Pinpoint the cell where the given text exists, returning its (x, y) midpoint coordinate. 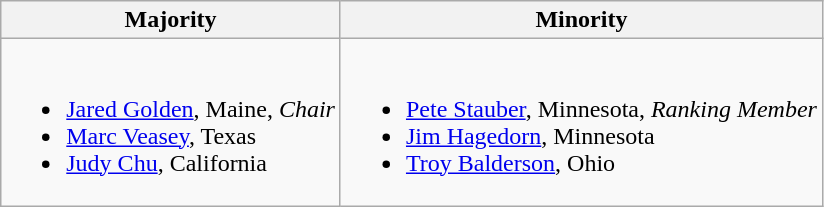
Minority (581, 20)
Majority (171, 20)
Jared Golden, Maine, ChairMarc Veasey, TexasJudy Chu, California (171, 122)
Pete Stauber, Minnesota, Ranking MemberJim Hagedorn, MinnesotaTroy Balderson, Ohio (581, 122)
